Identify which cell holds the provided text, then report its (X, Y) central coordinate. 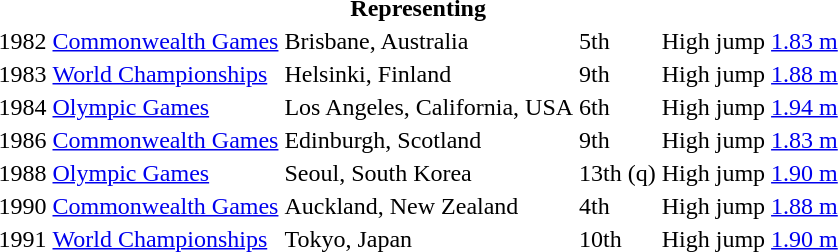
Seoul, South Korea (429, 173)
World Championships (166, 74)
Los Angeles, California, USA (429, 107)
6th (618, 107)
Helsinki, Finland (429, 74)
13th (q) (618, 173)
Auckland, New Zealand (429, 206)
5th (618, 41)
Brisbane, Australia (429, 41)
Edinburgh, Scotland (429, 140)
4th (618, 206)
